Identify which cell holds the provided text, then report its [X, Y] central coordinate. 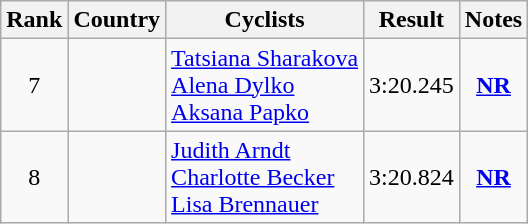
7 [34, 85]
Tatsiana SharakovaAlena DylkoAksana Papko [265, 85]
Judith ArndtCharlotte BeckerLisa Brennauer [265, 177]
3:20.245 [412, 85]
8 [34, 177]
Notes [493, 20]
3:20.824 [412, 177]
Rank [34, 20]
Cyclists [265, 20]
Result [412, 20]
Country [117, 20]
